From the cell containing the given text, extract its center point as (x, y) coordinate. 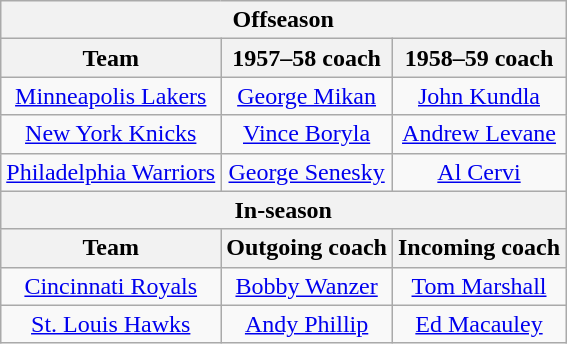
Andrew Levane (478, 134)
Andy Phillip (307, 324)
1958–59 coach (478, 58)
George Senesky (307, 172)
In-season (284, 210)
Tom Marshall (478, 286)
Al Cervi (478, 172)
Cincinnati Royals (111, 286)
Outgoing coach (307, 248)
St. Louis Hawks (111, 324)
Philadelphia Warriors (111, 172)
Ed Macauley (478, 324)
John Kundla (478, 96)
Minneapolis Lakers (111, 96)
Incoming coach (478, 248)
1957–58 coach (307, 58)
Bobby Wanzer (307, 286)
George Mikan (307, 96)
New York Knicks (111, 134)
Vince Boryla (307, 134)
Offseason (284, 20)
